Detect which cell encompasses the target text, then output its (X, Y) center coordinate. 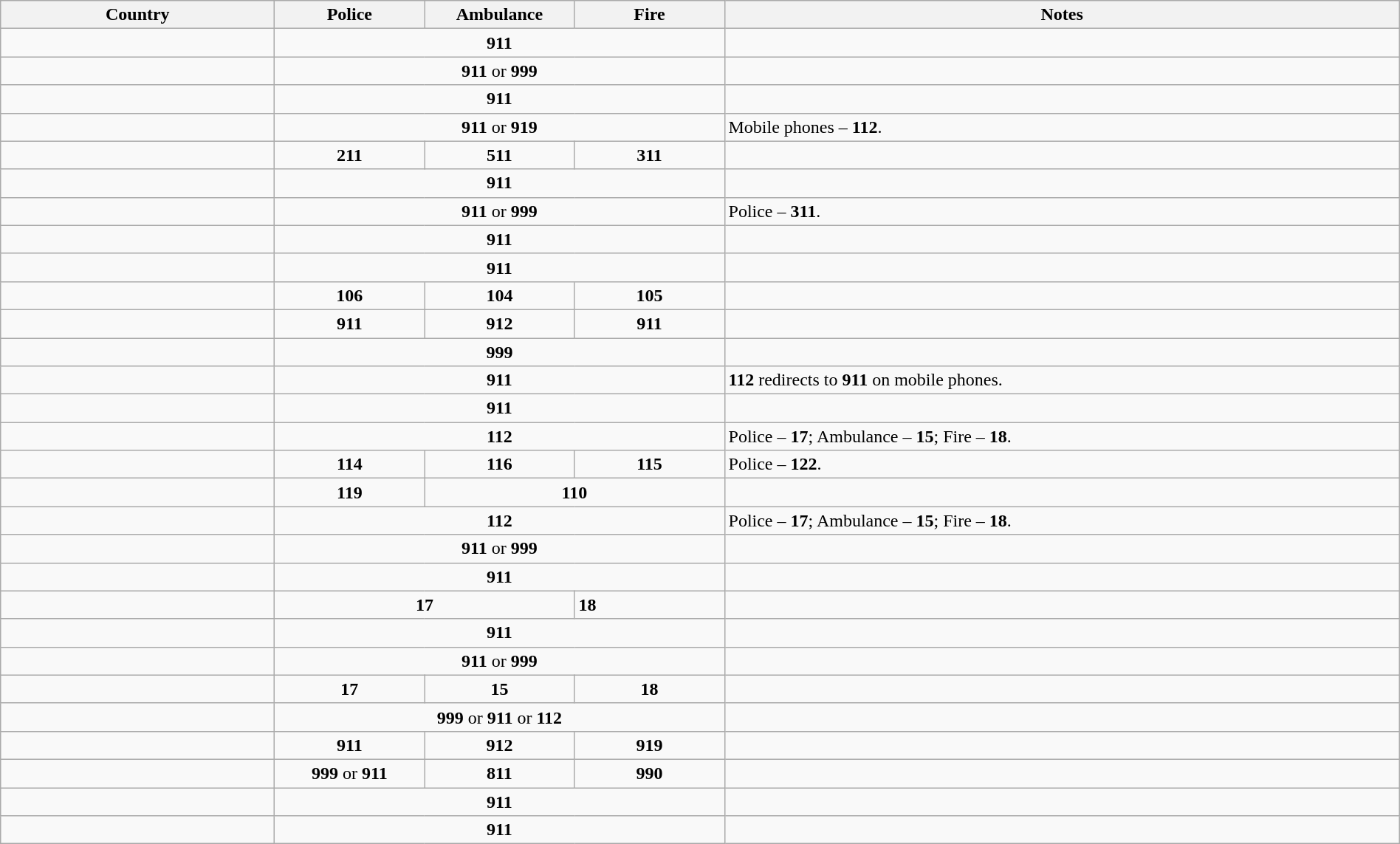
106 (350, 295)
811 (499, 773)
112 redirects to 911 on mobile phones. (1062, 380)
Police – 122. (1062, 464)
115 (650, 464)
511 (499, 155)
Police – 311. (1062, 211)
999 (499, 352)
Ambulance (499, 15)
990 (650, 773)
Mobile phones – 112. (1062, 127)
15 (499, 689)
Notes (1062, 15)
311 (650, 155)
116 (499, 464)
110 (574, 493)
919 (650, 745)
114 (350, 464)
Police (350, 15)
999 or 911 or 112 (499, 717)
119 (350, 493)
911 or 919 (499, 127)
Country (137, 15)
999 or 911 (350, 773)
Fire (650, 15)
211 (350, 155)
105 (650, 295)
104 (499, 295)
